Search for the cell housing the specified text and yield its [x, y] center coordinate. 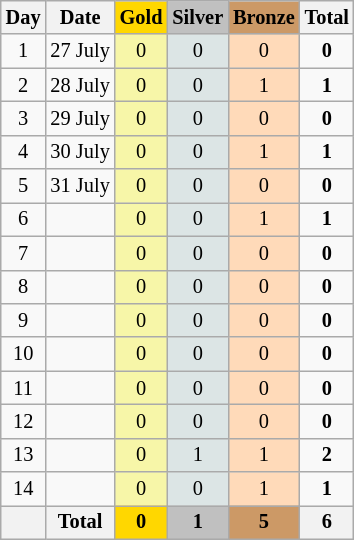
11 [24, 388]
8 [24, 287]
Silver [198, 17]
31 July [80, 186]
7 [24, 253]
3 [24, 118]
Bronze [264, 17]
13 [24, 455]
Gold [142, 17]
9 [24, 320]
10 [24, 354]
4 [24, 152]
Date [80, 17]
28 July [80, 85]
14 [24, 489]
30 July [80, 152]
Day [24, 17]
27 July [80, 51]
12 [24, 421]
29 July [80, 118]
